Find where the given text appears and provide that cell's center as (x, y) coordinate. 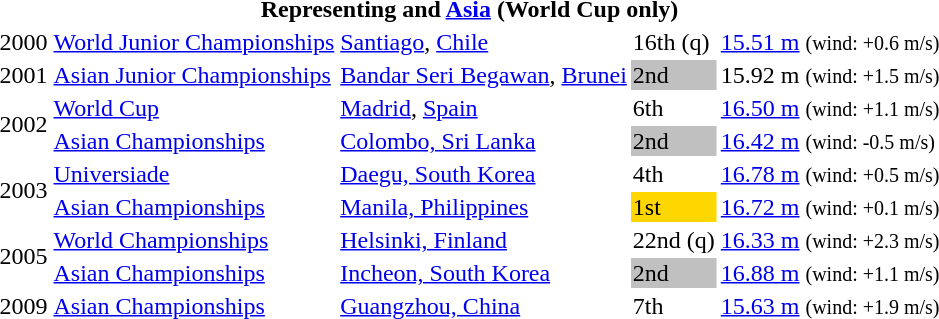
Manila, Philippines (484, 207)
Colombo, Sri Lanka (484, 141)
World Junior Championships (194, 42)
Incheon, South Korea (484, 273)
Asian Junior Championships (194, 75)
World Cup (194, 108)
Universiade (194, 174)
World Championships (194, 240)
Bandar Seri Begawan, Brunei (484, 75)
4th (674, 174)
Madrid, Spain (484, 108)
1st (674, 207)
Daegu, South Korea (484, 174)
6th (674, 108)
22nd (q) (674, 240)
Santiago, Chile (484, 42)
Helsinki, Finland (484, 240)
16th (q) (674, 42)
